For the text-containing cell, return its midpoint in (X, Y) coordinate format. 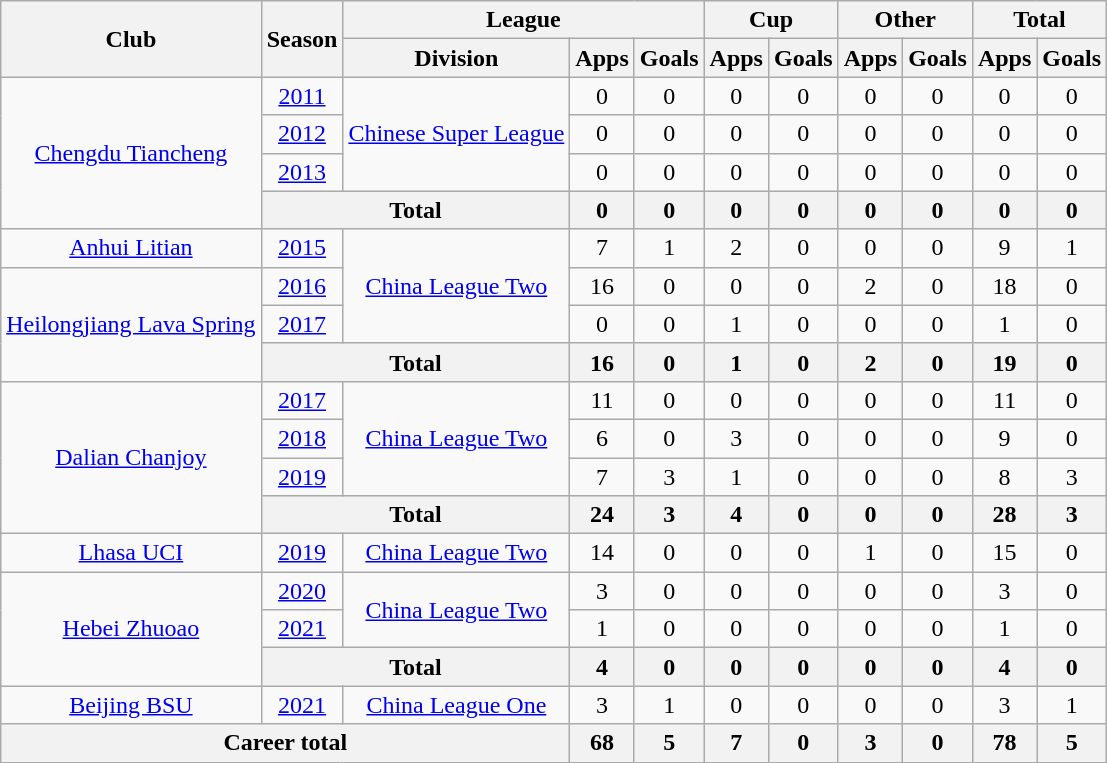
6 (602, 438)
2011 (302, 96)
Club (131, 39)
Hebei Zhuoao (131, 629)
Cup (771, 20)
2015 (302, 248)
2016 (302, 286)
19 (1004, 362)
78 (1004, 743)
Lhasa UCI (131, 553)
League (524, 20)
Career total (286, 743)
2018 (302, 438)
28 (1004, 515)
68 (602, 743)
18 (1004, 286)
Chengdu Tiancheng (131, 153)
2013 (302, 172)
8 (1004, 477)
Heilongjiang Lava Spring (131, 324)
Chinese Super League (456, 134)
2012 (302, 134)
Dalian Chanjoy (131, 457)
Beijing BSU (131, 705)
Division (456, 58)
Anhui Litian (131, 248)
14 (602, 553)
Other (905, 20)
15 (1004, 553)
2020 (302, 591)
China League One (456, 705)
24 (602, 515)
Season (302, 39)
